Return the [X, Y] coordinate for the center point of the cell that contains the specified text.  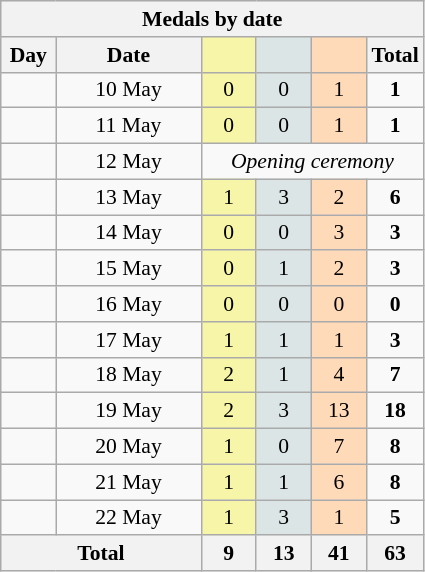
19 May [128, 411]
14 May [128, 233]
Date [128, 55]
10 May [128, 90]
4 [338, 375]
11 May [128, 126]
13 May [128, 197]
21 May [128, 482]
16 May [128, 304]
41 [338, 554]
18 May [128, 375]
Opening ceremony [312, 162]
9 [228, 554]
20 May [128, 447]
63 [394, 554]
18 [394, 411]
Medals by date [212, 19]
22 May [128, 518]
17 May [128, 340]
12 May [128, 162]
15 May [128, 269]
Day [28, 55]
5 [394, 518]
